Detect which cell encompasses the target text, then output its (X, Y) center coordinate. 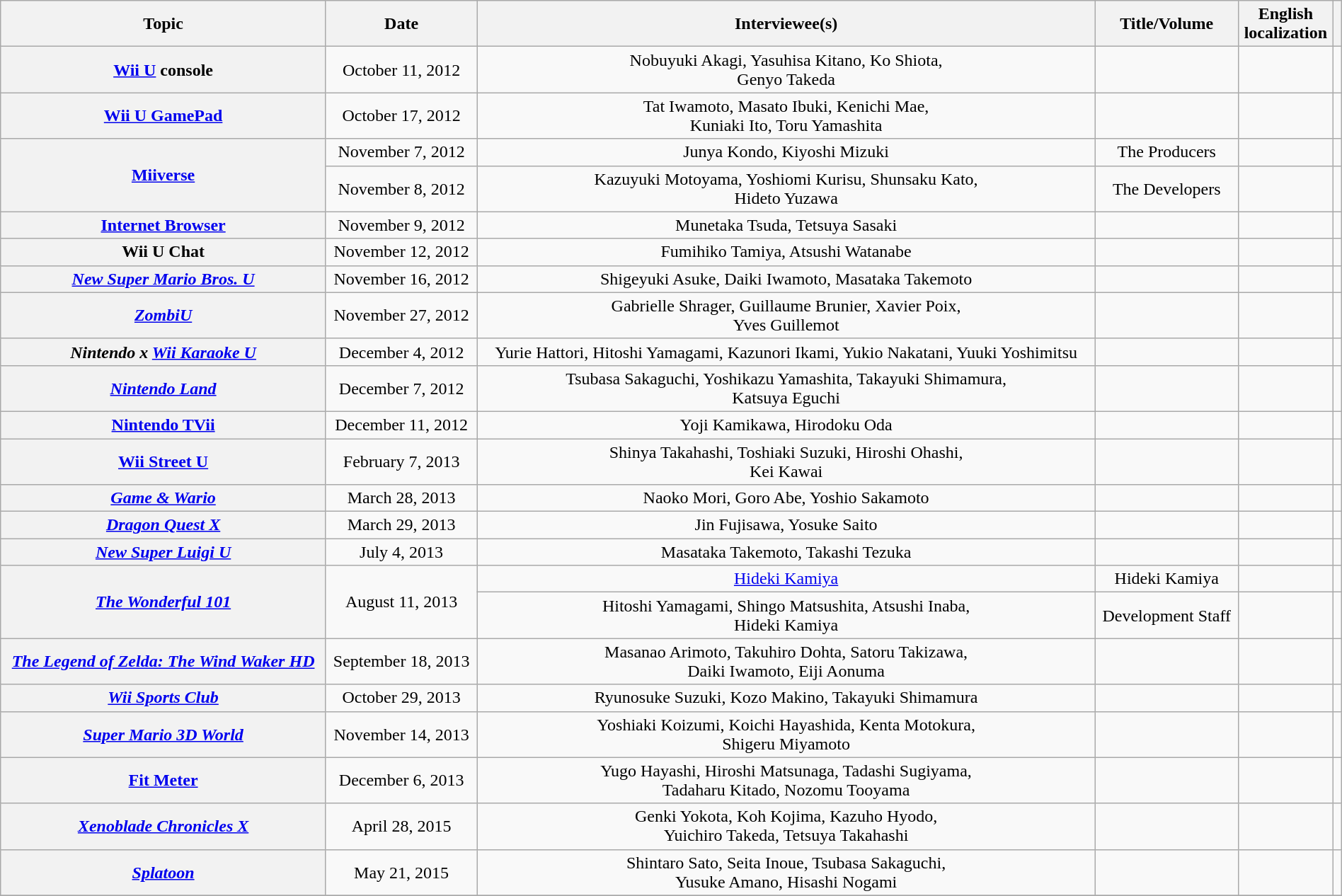
Yugo Hayashi, Hiroshi Matsunaga, Tadashi Sugiyama,Tadaharu Kitado, Nozomu Tooyama (786, 780)
The Producers (1166, 152)
Wii U GamePad (164, 116)
Title/Volume (1166, 24)
November 12, 2012 (401, 252)
Xenoblade Chronicles X (164, 827)
Genki Yokota, Koh Kojima, Kazuho Hyodo,Yuichiro Takeda, Tetsuya Takahashi (786, 827)
Interviewee(s) (786, 24)
December 4, 2012 (401, 352)
The Developers (1166, 188)
Munetaka Tsuda, Tetsuya Sasaki (786, 225)
New Super Luigi U (164, 552)
October 17, 2012 (401, 116)
Yoshiaki Koizumi, Koichi Hayashida, Kenta Motokura,Shigeru Miyamoto (786, 735)
November 16, 2012 (401, 279)
March 29, 2013 (401, 525)
Wii U Chat (164, 252)
The Legend of Zelda: The Wind Waker HD (164, 661)
November 14, 2013 (401, 735)
Wii Street U (164, 461)
Kazuyuki Motoyama, Yoshiomi Kurisu, Shunsaku Kato,Hideto Yuzawa (786, 188)
Gabrielle Shrager, Guillaume Brunier, Xavier Poix,Yves Guillemot (786, 316)
Game & Wario (164, 498)
July 4, 2013 (401, 552)
May 21, 2015 (401, 872)
Jin Fujisawa, Yosuke Saito (786, 525)
New Super Mario Bros. U (164, 279)
Date (401, 24)
Tat Iwamoto, Masato Ibuki, Kenichi Mae,Kuniaki Ito, Toru Yamashita (786, 116)
October 29, 2013 (401, 698)
Shinya Takahashi, Toshiaki Suzuki, Hiroshi Ohashi,Kei Kawai (786, 461)
Nobuyuki Akagi, Yasuhisa Kitano, Ko Shiota,Genyo Takeda (786, 69)
November 9, 2012 (401, 225)
Miiverse (164, 176)
December 7, 2012 (401, 388)
November 27, 2012 (401, 316)
Wii U console (164, 69)
Masanao Arimoto, Takuhiro Dohta, Satoru Takizawa,Daiki Iwamoto, Eiji Aonuma (786, 661)
Ryunosuke Suzuki, Kozo Makino, Takayuki Shimamura (786, 698)
March 28, 2013 (401, 498)
Dragon Quest X (164, 525)
The Wonderful 101 (164, 602)
Hitoshi Yamagami, Shingo Matsushita, Atsushi Inaba,Hideki Kamiya (786, 616)
Super Mario 3D World (164, 735)
Yoji Kamikawa, Hirodoku Oda (786, 425)
November 8, 2012 (401, 188)
November 7, 2012 (401, 152)
September 18, 2013 (401, 661)
October 11, 2012 (401, 69)
Splatoon (164, 872)
April 28, 2015 (401, 827)
Nintendo Land (164, 388)
Naoko Mori, Goro Abe, Yoshio Sakamoto (786, 498)
ZombiU (164, 316)
Nintendo TVii (164, 425)
Masataka Takemoto, Takashi Tezuka (786, 552)
Development Staff (1166, 616)
Shintaro Sato, Seita Inoue, Tsubasa Sakaguchi,Yusuke Amano, Hisashi Nogami (786, 872)
December 11, 2012 (401, 425)
Fumihiko Tamiya, Atsushi Watanabe (786, 252)
February 7, 2013 (401, 461)
Tsubasa Sakaguchi, Yoshikazu Yamashita, Takayuki Shimamura,Katsuya Eguchi (786, 388)
Nintendo x Wii Karaoke U (164, 352)
Internet Browser (164, 225)
August 11, 2013 (401, 602)
Yurie Hattori, Hitoshi Yamagami, Kazunori Ikami, Yukio Nakatani, Yuuki Yoshimitsu (786, 352)
Fit Meter (164, 780)
Shigeyuki Asuke, Daiki Iwamoto, Masataka Takemoto (786, 279)
Wii Sports Club (164, 698)
Englishlocalization (1285, 24)
December 6, 2013 (401, 780)
Junya Kondo, Kiyoshi Mizuki (786, 152)
Topic (164, 24)
